Extract the (X, Y) coordinate from the center of the cell holding the provided text.  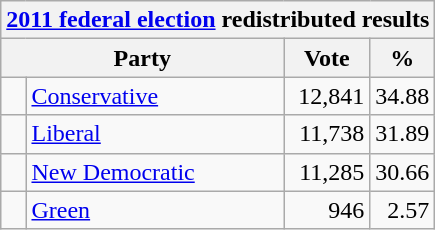
Party (142, 58)
2.57 (402, 210)
946 (327, 210)
11,285 (327, 172)
30.66 (402, 172)
Green (155, 210)
31.89 (402, 134)
Liberal (155, 134)
11,738 (327, 134)
% (402, 58)
New Democratic (155, 172)
Conservative (155, 96)
12,841 (327, 96)
2011 federal election redistributed results (218, 20)
Vote (327, 58)
34.88 (402, 96)
